Capture the cell that displays the provided text and extract its (x, y) central coordinate. 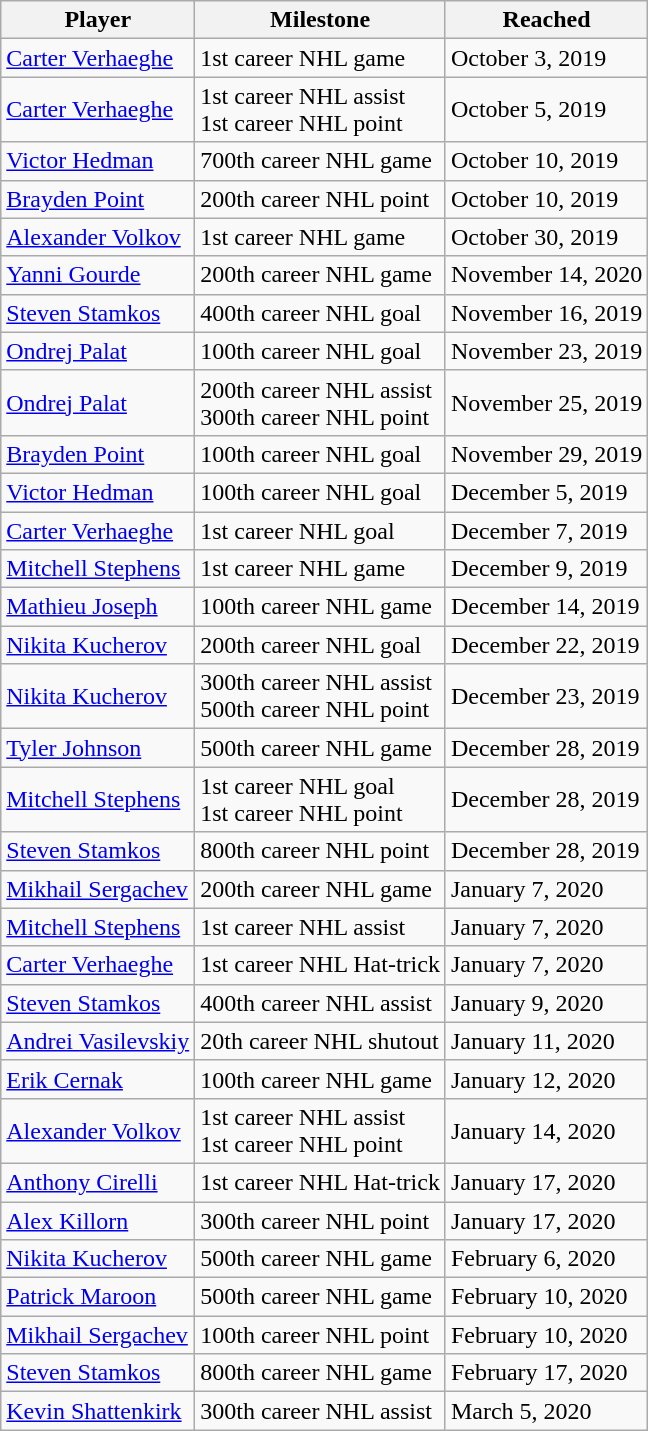
February 6, 2020 (546, 1259)
800th career NHL point (320, 851)
700th career NHL game (320, 161)
January 14, 2020 (546, 1130)
Milestone (320, 20)
October 5, 2019 (546, 110)
Yanni Gourde (98, 275)
200th career NHL point (320, 199)
December 7, 2019 (546, 531)
March 5, 2020 (546, 1411)
October 30, 2019 (546, 237)
100th career NHL point (320, 1335)
200th career NHL assist300th career NHL point (320, 402)
Reached (546, 20)
January 12, 2020 (546, 1079)
October 3, 2019 (546, 58)
November 25, 2019 (546, 402)
300th career NHL point (320, 1221)
November 29, 2019 (546, 454)
Andrei Vasilevskiy (98, 1041)
November 14, 2020 (546, 275)
800th career NHL game (320, 1373)
November 23, 2019 (546, 351)
Player (98, 20)
Alex Killorn (98, 1221)
January 11, 2020 (546, 1041)
400th career NHL goal (320, 313)
November 16, 2019 (546, 313)
1st career NHL goal1st career NHL point (320, 800)
400th career NHL assist (320, 1003)
December 23, 2019 (546, 696)
December 14, 2019 (546, 607)
Tyler Johnson (98, 748)
December 22, 2019 (546, 645)
December 9, 2019 (546, 569)
December 5, 2019 (546, 492)
Anthony Cirelli (98, 1182)
Mathieu Joseph (98, 607)
20th career NHL shutout (320, 1041)
Kevin Shattenkirk (98, 1411)
January 9, 2020 (546, 1003)
Erik Cernak (98, 1079)
300th career NHL assist (320, 1411)
Patrick Maroon (98, 1297)
February 17, 2020 (546, 1373)
300th career NHL assist500th career NHL point (320, 696)
1st career NHL assist (320, 927)
200th career NHL goal (320, 645)
1st career NHL goal (320, 531)
